Search for the cell housing the specified text and yield its [X, Y] center coordinate. 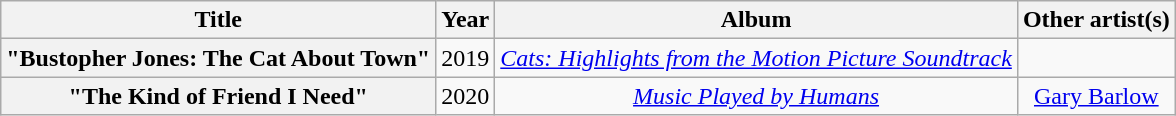
"The Kind of Friend I Need" [218, 96]
Gary Barlow [1096, 96]
"Bustopher Jones: The Cat About Town" [218, 58]
Cats: Highlights from the Motion Picture Soundtrack [756, 58]
2020 [466, 96]
Album [756, 20]
Music Played by Humans [756, 96]
Year [466, 20]
Other artist(s) [1096, 20]
Title [218, 20]
2019 [466, 58]
